Return (x, y) of the center of cell containing provided text 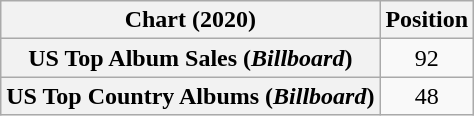
Position (427, 20)
92 (427, 58)
US Top Album Sales (Billboard) (190, 58)
US Top Country Albums (Billboard) (190, 96)
Chart (2020) (190, 20)
48 (427, 96)
